Determine the [X, Y] coordinate at the center of the cell enclosing the given text.  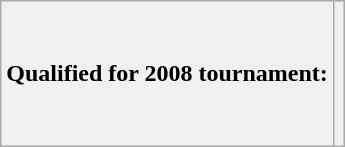
Qualified for 2008 tournament: [168, 74]
